Provide the [x, y] coordinate of the cell's center where the given text is located.  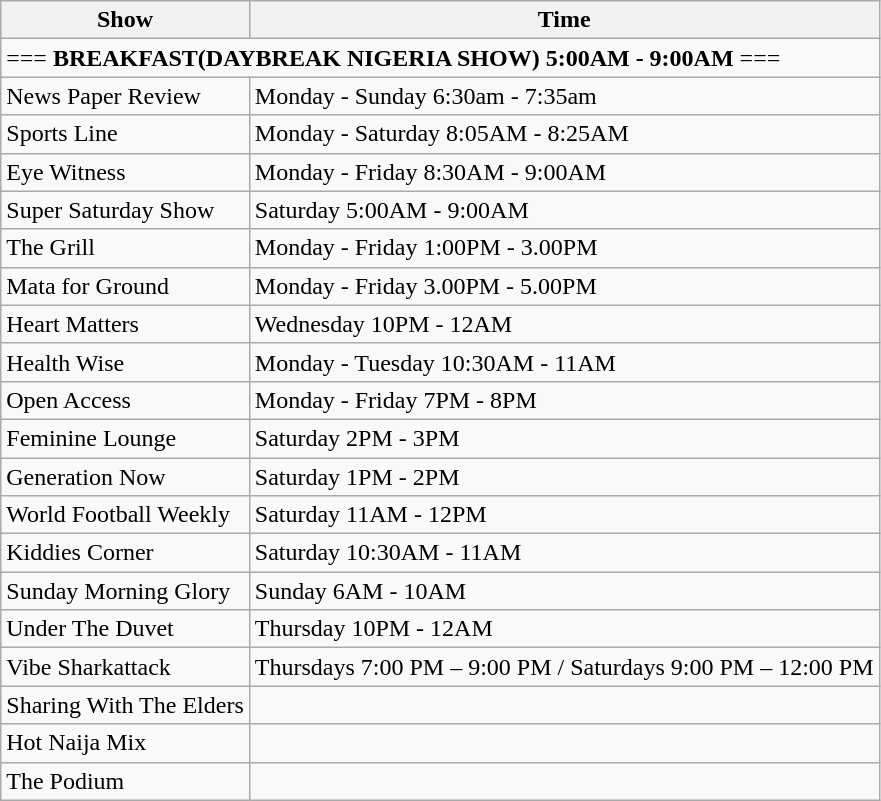
Monday - Sunday 6:30am - 7:35am [564, 96]
Saturday 5:00AM - 9:00AM [564, 210]
Show [126, 20]
Saturday 11AM - 12PM [564, 515]
Under The Duvet [126, 629]
Kiddies Corner [126, 553]
Wednesday 10PM - 12AM [564, 324]
Monday - Tuesday 10:30AM - 11AM [564, 362]
Monday - Friday 8:30AM - 9:00AM [564, 172]
Feminine Lounge [126, 438]
Saturday 2PM - 3PM [564, 438]
Vibe Sharkattack [126, 667]
The Grill [126, 248]
The Podium [126, 781]
Generation Now [126, 477]
News Paper Review [126, 96]
Monday - Friday 7PM - 8PM [564, 400]
Monday - Friday 1:00PM - 3.00PM [564, 248]
Mata for Ground [126, 286]
Thursdays 7:00 PM – 9:00 PM / Saturdays 9:00 PM – 12:00 PM [564, 667]
Health Wise [126, 362]
Heart Matters [126, 324]
=== BREAKFAST(DAYBREAK NIGERIA SHOW) 5:00AM - 9:00AM === [440, 58]
Super Saturday Show [126, 210]
Monday - Friday 3.00PM - 5.00PM [564, 286]
Hot Naija Mix [126, 743]
Sports Line [126, 134]
Time [564, 20]
Thursday 10PM - 12AM [564, 629]
Sunday Morning Glory [126, 591]
Open Access [126, 400]
World Football Weekly [126, 515]
Sunday 6AM - 10AM [564, 591]
Sharing With The Elders [126, 705]
Saturday 10:30AM - 11AM [564, 553]
Eye Witness [126, 172]
Saturday 1PM - 2PM [564, 477]
Monday - Saturday 8:05AM - 8:25AM [564, 134]
